Find where the given text appears and provide that cell's center as [X, Y] coordinate. 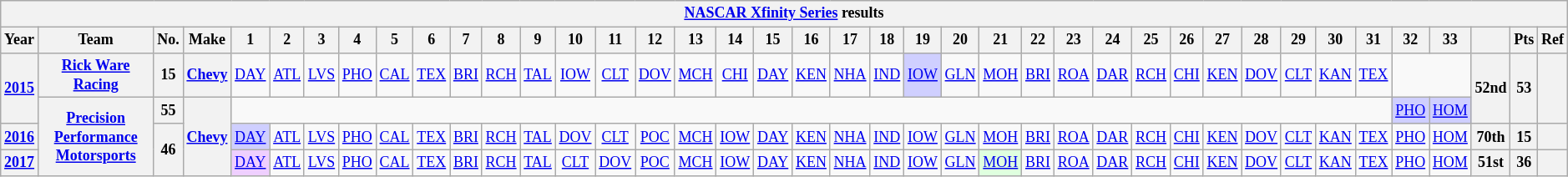
30 [1335, 40]
8 [501, 40]
22 [1039, 40]
29 [1297, 40]
12 [655, 40]
1 [250, 40]
53 [1525, 88]
2017 [20, 162]
18 [887, 40]
46 [169, 149]
16 [812, 40]
3 [321, 40]
9 [538, 40]
2 [287, 40]
2015 [20, 88]
33 [1451, 40]
2016 [20, 137]
13 [695, 40]
5 [394, 40]
No. [169, 40]
11 [615, 40]
51st [1491, 162]
14 [735, 40]
6 [432, 40]
Team [95, 40]
24 [1112, 40]
Make [207, 40]
NASCAR Xfinity Series results [784, 13]
7 [466, 40]
21 [1000, 40]
10 [575, 40]
36 [1525, 162]
28 [1262, 40]
26 [1186, 40]
4 [357, 40]
17 [850, 40]
Precision Performance Motorsports [95, 137]
Rick Ware Racing [95, 75]
31 [1373, 40]
19 [923, 40]
70th [1491, 137]
23 [1074, 40]
52nd [1491, 88]
20 [960, 40]
32 [1411, 40]
Ref [1553, 40]
Pts [1525, 40]
27 [1222, 40]
55 [169, 110]
Year [20, 40]
25 [1151, 40]
